Find where the given text appears and provide that cell's center as (X, Y) coordinate. 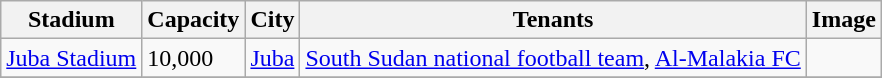
Juba Stadium (72, 58)
Image (844, 20)
City (272, 20)
Stadium (72, 20)
South Sudan national football team, Al-Malakia FC (553, 58)
Tenants (553, 20)
Capacity (194, 20)
Juba (272, 58)
10,000 (194, 58)
